Extract the [X, Y] coordinate from the center of the cell holding the provided text.  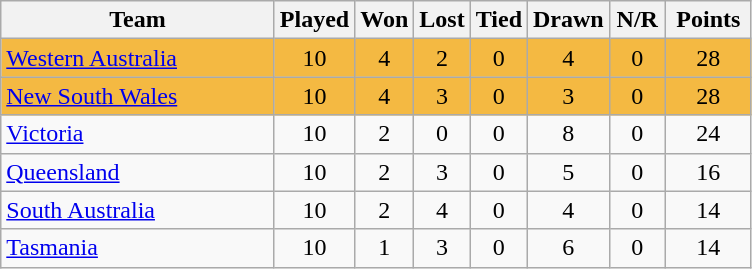
Tied [498, 20]
Queensland [138, 172]
Victoria [138, 134]
Points [708, 20]
Tasmania [138, 248]
New South Wales [138, 96]
8 [569, 134]
Drawn [569, 20]
Western Australia [138, 58]
N/R [637, 20]
Lost [442, 20]
Won [384, 20]
Team [138, 20]
Played [314, 20]
South Australia [138, 210]
1 [384, 248]
5 [569, 172]
24 [708, 134]
6 [569, 248]
16 [708, 172]
